Output the [X, Y] coordinate of the center of the cell containing the given text.  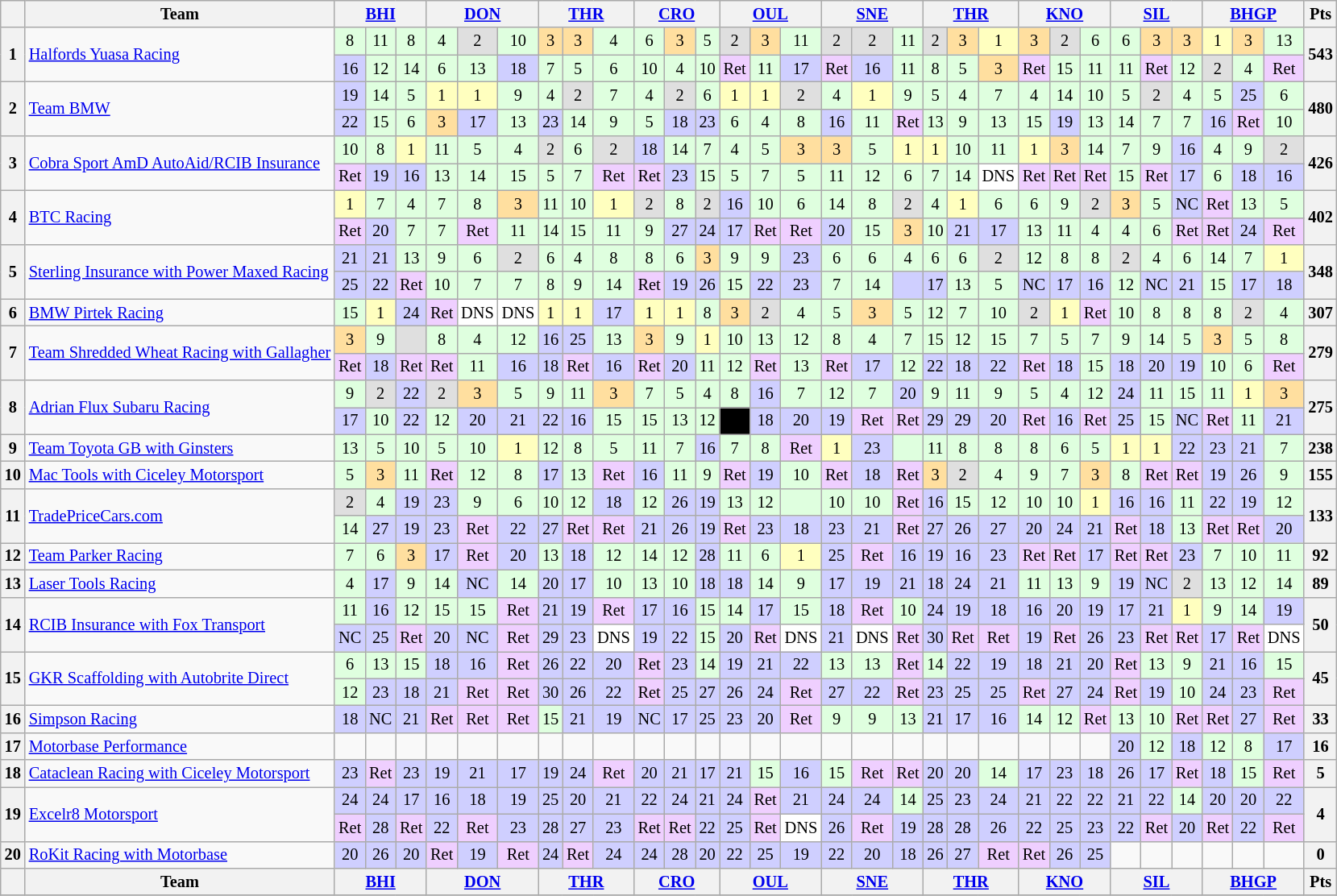
92 [1320, 556]
Mac Tools with Ciceley Motorsport [180, 475]
480 [1320, 108]
Team BMW [180, 108]
Cobra Sport AmD AutoAid/RCIB Insurance [180, 163]
275 [1320, 408]
Halfords Yuasa Racing [180, 55]
BTC Racing [180, 218]
RCIB Insurance with Fox Transport [180, 624]
155 [1320, 475]
BMW Pirtek Racing [180, 313]
543 [1320, 55]
Excelr8 Motorsport [180, 814]
0 [1320, 855]
Cataclean Racing with Ciceley Motorsport [180, 774]
Simpson Racing [180, 719]
RoKit Racing with Motorbase [180, 855]
Team Toyota GB with Ginsters [180, 448]
33 [1320, 719]
50 [1320, 624]
TradePriceCars.com [180, 516]
279 [1320, 353]
GKR Scaffolding with Autobrite Direct [180, 678]
402 [1320, 218]
45 [1320, 678]
Team Parker Racing [180, 556]
426 [1320, 163]
Sterling Insurance with Power Maxed Racing [180, 271]
Motorbase Performance [180, 746]
Adrian Flux Subaru Racing [180, 408]
133 [1320, 516]
Team Shredded Wheat Racing with Gallagher [180, 353]
89 [1320, 583]
348 [1320, 271]
307 [1320, 313]
238 [1320, 448]
Laser Tools Racing [180, 583]
